For the text-containing cell, return its midpoint in [X, Y] coordinate format. 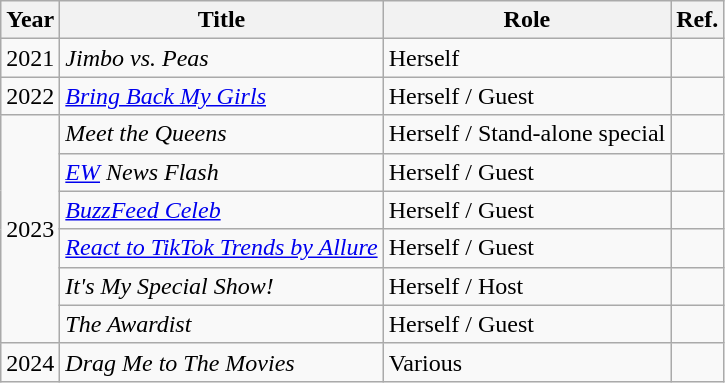
Title [222, 20]
EW News Flash [222, 172]
Herself / Stand-alone special [527, 134]
Drag Me to The Movies [222, 362]
Herself / Host [527, 286]
2021 [30, 58]
Ref. [698, 20]
Bring Back My Girls [222, 96]
BuzzFeed Celeb [222, 210]
React to TikTok Trends by Allure [222, 248]
It's My Special Show! [222, 286]
Year [30, 20]
Herself [527, 58]
The Awardist [222, 324]
Jimbo vs. Peas [222, 58]
Role [527, 20]
Meet the Queens [222, 134]
2023 [30, 229]
2024 [30, 362]
Various [527, 362]
2022 [30, 96]
